Find where the given text appears and provide that cell's center as (x, y) coordinate. 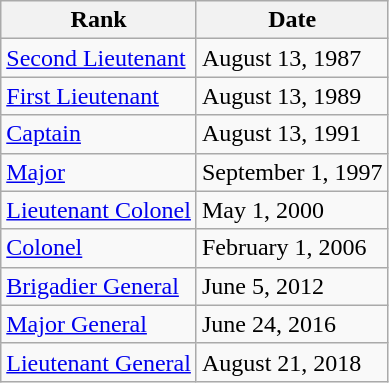
September 1, 1997 (292, 172)
June 5, 2012 (292, 286)
Date (292, 20)
Captain (99, 134)
Rank (99, 20)
February 1, 2006 (292, 248)
Lieutenant Colonel (99, 210)
Brigadier General (99, 286)
Lieutenant General (99, 362)
August 13, 1989 (292, 96)
June 24, 2016 (292, 324)
August 13, 1987 (292, 58)
May 1, 2000 (292, 210)
Second Lieutenant (99, 58)
First Lieutenant (99, 96)
Major General (99, 324)
August 13, 1991 (292, 134)
Colonel (99, 248)
Major (99, 172)
August 21, 2018 (292, 362)
